Scan for the cell matching the given text and deliver its (X, Y) coordinate at center. 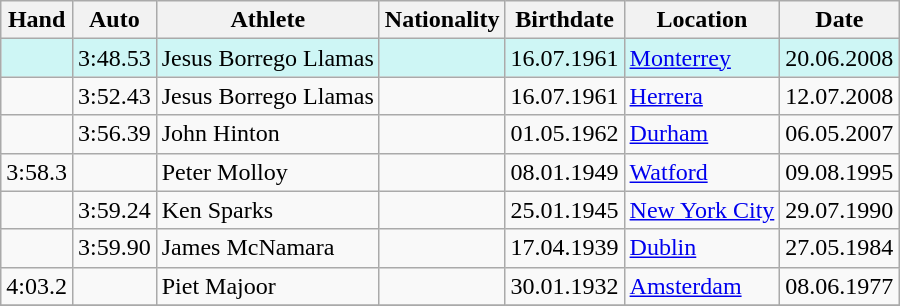
01.05.1962 (564, 134)
Durham (702, 134)
Watford (702, 172)
29.07.1990 (840, 210)
Date (840, 20)
New York City (702, 210)
4:03.2 (37, 286)
27.05.1984 (840, 248)
3:48.53 (114, 58)
3:59.90 (114, 248)
Nationality (442, 20)
Piet Majoor (268, 286)
30.01.1932 (564, 286)
Athlete (268, 20)
Dublin (702, 248)
Peter Molloy (268, 172)
08.01.1949 (564, 172)
Birthdate (564, 20)
3:58.3 (37, 172)
Location (702, 20)
Amsterdam (702, 286)
09.08.1995 (840, 172)
20.06.2008 (840, 58)
06.05.2007 (840, 134)
25.01.1945 (564, 210)
08.06.1977 (840, 286)
12.07.2008 (840, 96)
Herrera (702, 96)
17.04.1939 (564, 248)
3:52.43 (114, 96)
Hand (37, 20)
James McNamara (268, 248)
Auto (114, 20)
Monterrey (702, 58)
Ken Sparks (268, 210)
John Hinton (268, 134)
3:59.24 (114, 210)
3:56.39 (114, 134)
